Output the [x, y] coordinate of the center of the cell containing the given text.  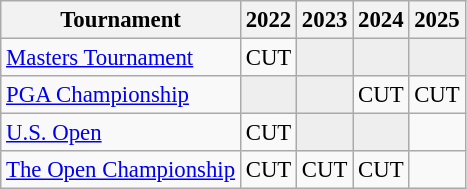
PGA Championship [121, 95]
2024 [381, 20]
U.S. Open [121, 133]
Masters Tournament [121, 58]
2022 [268, 20]
Tournament [121, 20]
2023 [325, 20]
The Open Championship [121, 170]
2025 [437, 20]
